Return the [X, Y] coordinate for the center point of the cell that contains the specified text.  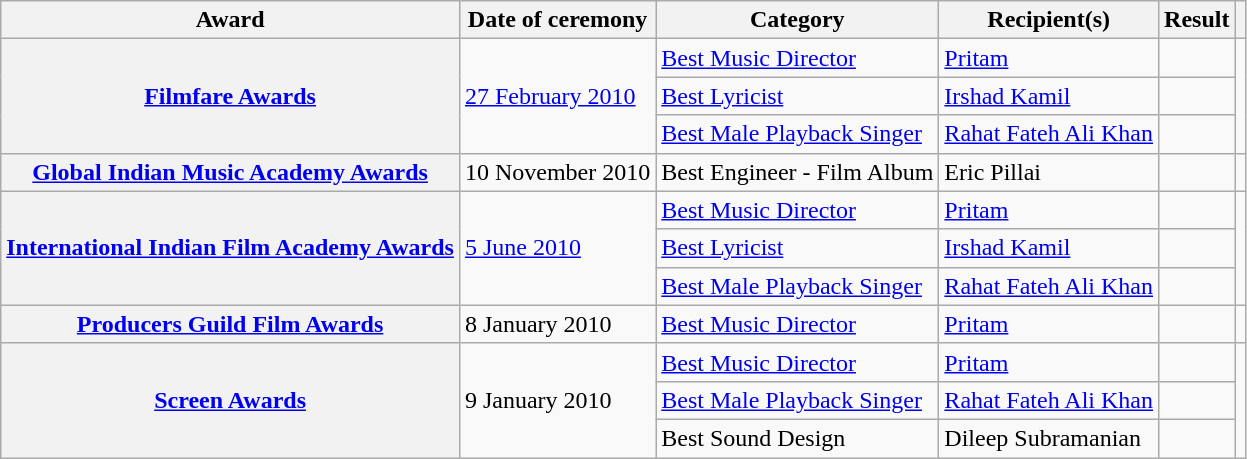
Eric Pillai [1049, 172]
Result [1197, 20]
Dileep Subramanian [1049, 438]
Recipient(s) [1049, 20]
10 November 2010 [557, 172]
Filmfare Awards [230, 96]
International Indian Film Academy Awards [230, 248]
Best Sound Design [798, 438]
5 June 2010 [557, 248]
Screen Awards [230, 400]
8 January 2010 [557, 324]
Date of ceremony [557, 20]
27 February 2010 [557, 96]
Producers Guild Film Awards [230, 324]
Best Engineer - Film Album [798, 172]
Category [798, 20]
9 January 2010 [557, 400]
Award [230, 20]
Global Indian Music Academy Awards [230, 172]
